Scan for the cell matching the given text and deliver its [x, y] coordinate at center. 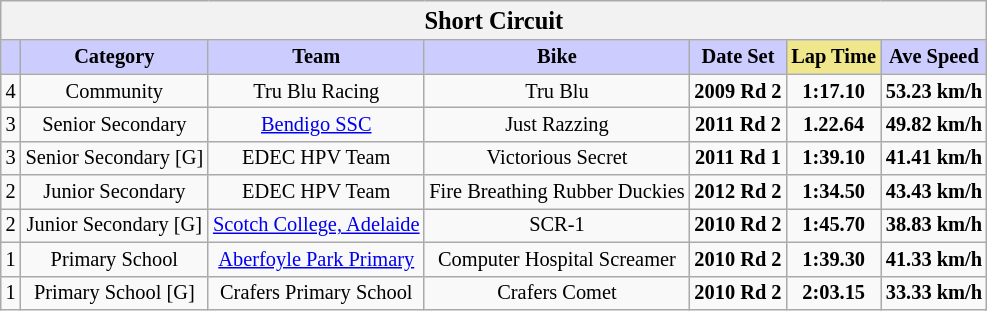
Date Set [738, 57]
Bike [556, 57]
Lap Time [833, 57]
2012 Rd 2 [738, 192]
Tru Blu Racing [316, 91]
41.41 km/h [934, 158]
Ave Speed [934, 57]
Team [316, 57]
1:39.30 [833, 259]
1.22.64 [833, 124]
2009 Rd 2 [738, 91]
Tru Blu [556, 91]
1:34.50 [833, 192]
1:45.70 [833, 225]
2011 Rd 1 [738, 158]
Crafers Comet [556, 293]
Category [114, 57]
Primary School [114, 259]
Scotch College, Adelaide [316, 225]
Victorious Secret [556, 158]
SCR-1 [556, 225]
Aberfoyle Park Primary [316, 259]
38.83 km/h [934, 225]
Just Razzing [556, 124]
Crafers Primary School [316, 293]
43.43 km/h [934, 192]
Senior Secondary [114, 124]
4 [11, 91]
41.33 km/h [934, 259]
Primary School [G] [114, 293]
2011 Rd 2 [738, 124]
Bendigo SSC [316, 124]
49.82 km/h [934, 124]
1:17.10 [833, 91]
1:39.10 [833, 158]
Fire Breathing Rubber Duckies [556, 192]
53.23 km/h [934, 91]
Community [114, 91]
Junior Secondary [G] [114, 225]
Computer Hospital Screamer [556, 259]
2:03.15 [833, 293]
33.33 km/h [934, 293]
Junior Secondary [114, 192]
Short Circuit [494, 20]
Senior Secondary [G] [114, 158]
